Return the [X, Y] coordinate for the center point of the cell that contains the specified text.  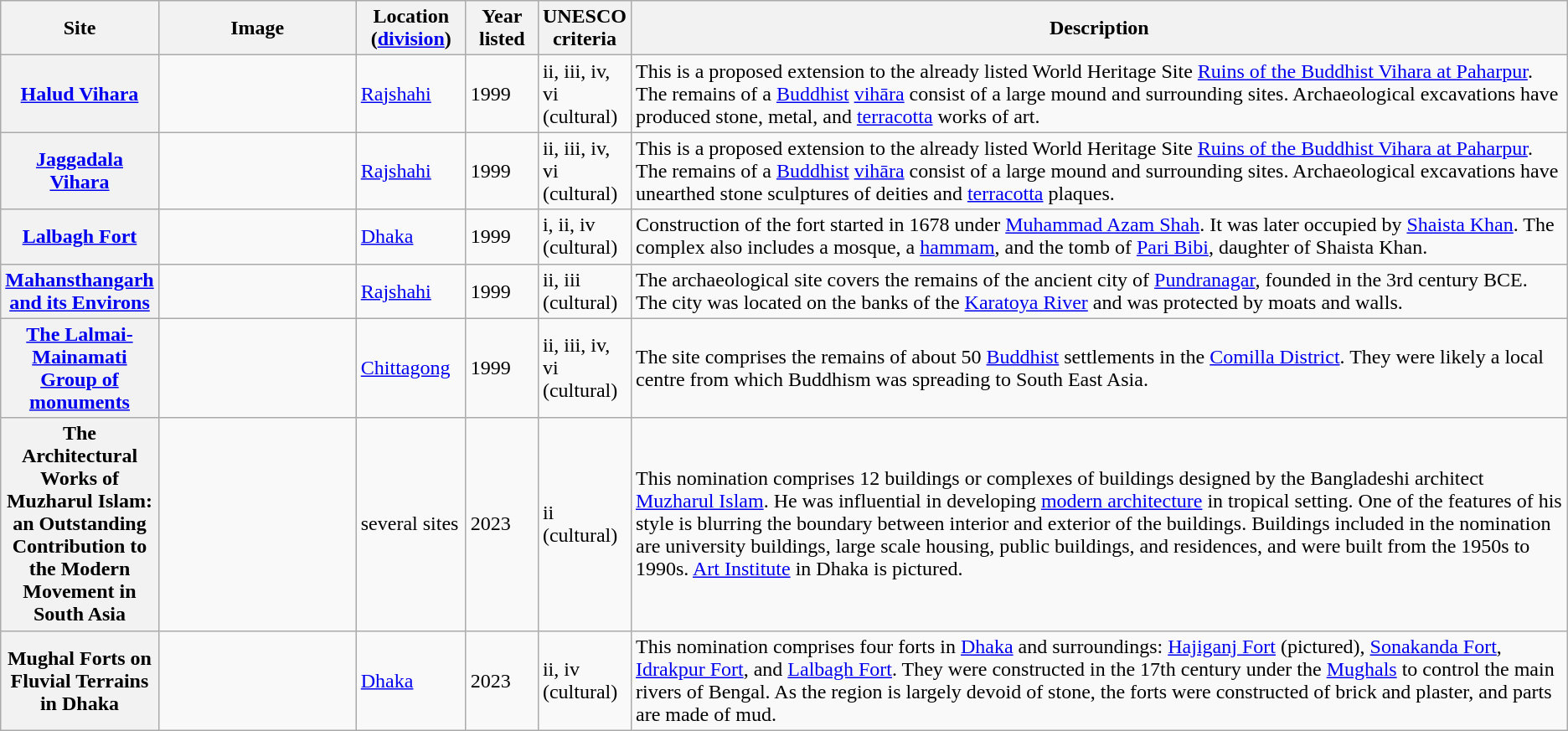
several sites [410, 524]
Location (division) [410, 28]
Lalbagh Fort [80, 236]
Year listed [502, 28]
Image [257, 28]
Site [80, 28]
i, ii, iv (cultural) [585, 236]
Mahansthangarh and its Environs [80, 291]
The Architectural Works of Muzharul Islam: an Outstanding Contribution to the Modern Movement in South Asia [80, 524]
ii, iv (cultural) [585, 680]
ii (cultural) [585, 524]
Description [1099, 28]
Jaggadala Vihara [80, 171]
Mughal Forts on Fluvial Terrains in Dhaka [80, 680]
UNESCO criteria [585, 28]
ii, iii (cultural) [585, 291]
Halud Vihara [80, 94]
The Lalmai-Mainamati Group of monuments [80, 368]
Chittagong [410, 368]
